Pinpoint the cell where the given text exists, returning its [x, y] midpoint coordinate. 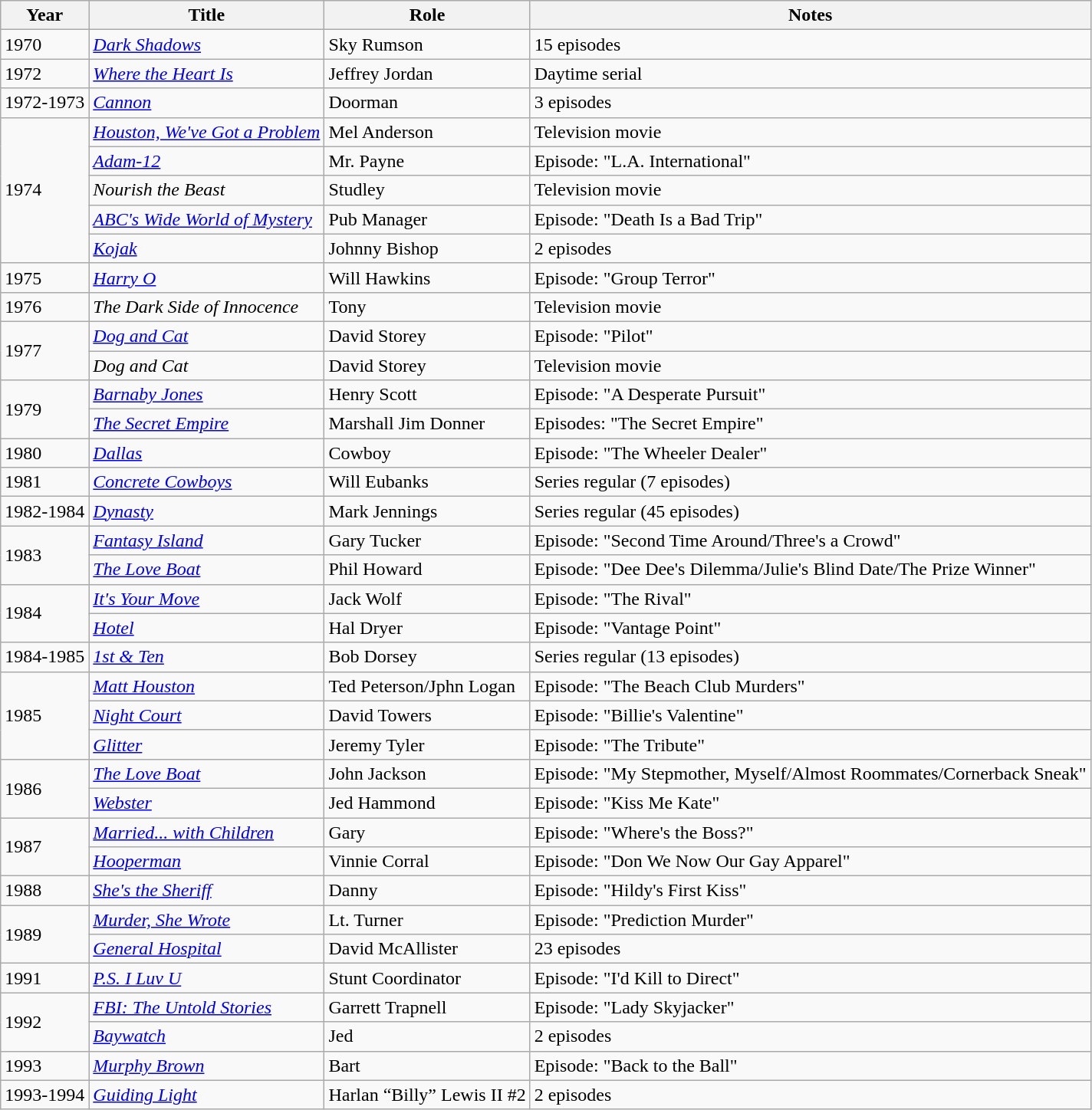
Jed Hammond [427, 803]
Episode: "Prediction Murder" [810, 920]
Episode: "Back to the Ball" [810, 1066]
1984 [44, 613]
1972-1973 [44, 103]
Episode: "A Desperate Pursuit" [810, 395]
1993 [44, 1066]
1983 [44, 555]
Hal Dryer [427, 628]
1991 [44, 978]
Night Court [207, 715]
Glitter [207, 744]
Episode: "Where's the Boss?" [810, 832]
Tony [427, 307]
Notes [810, 15]
Ted Peterson/Jphn Logan [427, 686]
Phil Howard [427, 570]
Series regular (13 episodes) [810, 657]
Mark Jennings [427, 511]
1987 [44, 846]
Murder, She Wrote [207, 920]
Baywatch [207, 1036]
David Towers [427, 715]
David McAllister [427, 949]
Gary Tucker [427, 540]
John Jackson [427, 773]
Barnaby Jones [207, 395]
Bob Dorsey [427, 657]
Hotel [207, 628]
Webster [207, 803]
P.S. I Luv U [207, 978]
Cannon [207, 103]
Doorman [427, 103]
Jack Wolf [427, 599]
Fantasy Island [207, 540]
Series regular (7 episodes) [810, 482]
Murphy Brown [207, 1066]
The Dark Side of Innocence [207, 307]
Episode: "I'd Kill to Direct" [810, 978]
1st & Ten [207, 657]
Episode: "Group Terror" [810, 277]
Episode: "Kiss Me Kate" [810, 803]
Episode: "Lady Skyjacker" [810, 1007]
FBI: The Untold Stories [207, 1007]
Garrett Trapnell [427, 1007]
1974 [44, 190]
Houston, We've Got a Problem [207, 132]
Adam-12 [207, 161]
Episode: "Second Time Around/Three's a Crowd" [810, 540]
1988 [44, 891]
23 episodes [810, 949]
Episode: "The Wheeler Dealer" [810, 453]
1977 [44, 350]
Dallas [207, 453]
Year [44, 15]
Will Hawkins [427, 277]
Episode: "L.A. International" [810, 161]
Episode: "Vantage Point" [810, 628]
Cowboy [427, 453]
Daytime serial [810, 74]
Johnny Bishop [427, 248]
Kojak [207, 248]
Gary [427, 832]
Episode: "My Stepmother, Myself/Almost Roommates/Cornerback Sneak" [810, 773]
Nourish the Beast [207, 190]
1979 [44, 409]
Harry O [207, 277]
1985 [44, 715]
1982-1984 [44, 511]
Stunt Coordinator [427, 978]
Jeremy Tyler [427, 744]
1992 [44, 1022]
3 episodes [810, 103]
Mr. Payne [427, 161]
Series regular (45 episodes) [810, 511]
Where the Heart Is [207, 74]
Bart [427, 1066]
Dynasty [207, 511]
Episode: "The Rival" [810, 599]
ABC's Wide World of Mystery [207, 219]
Lt. Turner [427, 920]
Episode: "Hildy's First Kiss" [810, 891]
Episode: "Pilot" [810, 336]
1970 [44, 44]
Episodes: "The Secret Empire" [810, 424]
Studley [427, 190]
Sky Rumson [427, 44]
1986 [44, 788]
Pub Manager [427, 219]
Episode: "Billie's Valentine" [810, 715]
1981 [44, 482]
Mel Anderson [427, 132]
It's Your Move [207, 599]
15 episodes [810, 44]
1972 [44, 74]
Jeffrey Jordan [427, 74]
1976 [44, 307]
Matt Houston [207, 686]
1993-1994 [44, 1095]
Concrete Cowboys [207, 482]
Danny [427, 891]
Harlan “Billy” Lewis II #2 [427, 1095]
Henry Scott [427, 395]
Vinnie Corral [427, 862]
1989 [44, 934]
Hooperman [207, 862]
Title [207, 15]
Episode: "Death Is a Bad Trip" [810, 219]
The Secret Empire [207, 424]
Episode: "The Tribute" [810, 744]
She's the Sheriff [207, 891]
General Hospital [207, 949]
Married... with Children [207, 832]
Jed [427, 1036]
Will Eubanks [427, 482]
1980 [44, 453]
1975 [44, 277]
Episode: "The Beach Club Murders" [810, 686]
Episode: "Don We Now Our Gay Apparel" [810, 862]
Episode: "Dee Dee's Dilemma/Julie's Blind Date/The Prize Winner" [810, 570]
1984-1985 [44, 657]
Marshall Jim Donner [427, 424]
Dark Shadows [207, 44]
Guiding Light [207, 1095]
Role [427, 15]
